Detect which cell encompasses the target text, then output its (x, y) center coordinate. 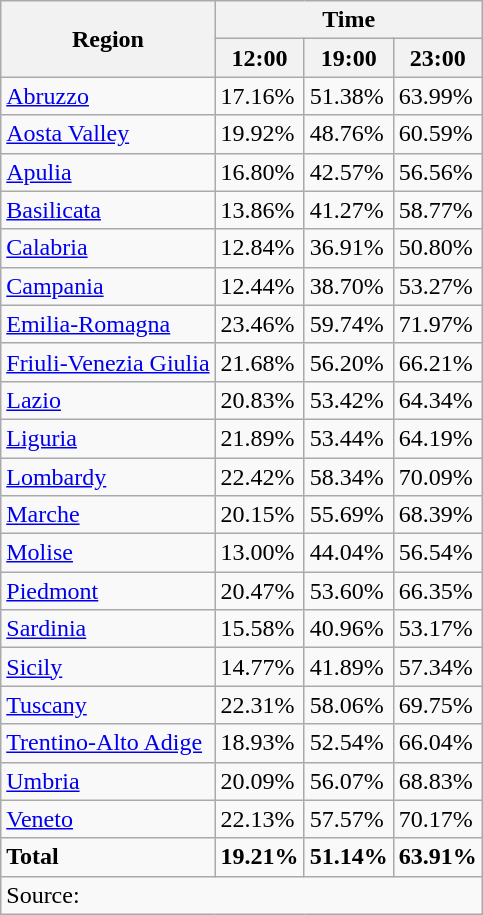
Lombardy (108, 477)
Trentino-Alto Adige (108, 743)
44.04% (348, 553)
17.16% (260, 96)
16.80% (260, 172)
66.04% (438, 743)
53.44% (348, 438)
57.57% (348, 819)
Basilicata (108, 210)
13.86% (260, 210)
71.97% (438, 324)
63.99% (438, 96)
Abruzzo (108, 96)
Aosta Valley (108, 134)
56.56% (438, 172)
Friuli-Venezia Giulia (108, 362)
22.13% (260, 819)
69.75% (438, 705)
55.69% (348, 515)
Sicily (108, 667)
20.47% (260, 591)
23.46% (260, 324)
66.35% (438, 591)
40.96% (348, 629)
21.68% (260, 362)
38.70% (348, 286)
13.00% (260, 553)
19.21% (260, 857)
20.15% (260, 515)
Total (108, 857)
58.77% (438, 210)
14.77% (260, 667)
70.17% (438, 819)
58.34% (348, 477)
Apulia (108, 172)
Piedmont (108, 591)
50.80% (438, 248)
64.19% (438, 438)
Source: (242, 895)
Region (108, 39)
41.27% (348, 210)
Tuscany (108, 705)
21.89% (260, 438)
56.20% (348, 362)
Umbria (108, 781)
36.91% (348, 248)
Campania (108, 286)
68.83% (438, 781)
Molise (108, 553)
48.76% (348, 134)
Veneto (108, 819)
70.09% (438, 477)
Calabria (108, 248)
42.57% (348, 172)
12:00 (260, 58)
58.06% (348, 705)
15.58% (260, 629)
51.38% (348, 96)
Emilia-Romagna (108, 324)
41.89% (348, 667)
53.17% (438, 629)
60.59% (438, 134)
20.83% (260, 400)
Liguria (108, 438)
Marche (108, 515)
57.34% (438, 667)
12.44% (260, 286)
19.92% (260, 134)
20.09% (260, 781)
56.54% (438, 553)
64.34% (438, 400)
Lazio (108, 400)
Time (348, 20)
Sardinia (108, 629)
63.91% (438, 857)
66.21% (438, 362)
19:00 (348, 58)
12.84% (260, 248)
18.93% (260, 743)
56.07% (348, 781)
68.39% (438, 515)
53.27% (438, 286)
53.42% (348, 400)
52.54% (348, 743)
22.42% (260, 477)
23:00 (438, 58)
59.74% (348, 324)
51.14% (348, 857)
53.60% (348, 591)
22.31% (260, 705)
